Extract the [X, Y] coordinate from the center of the cell holding the provided text.  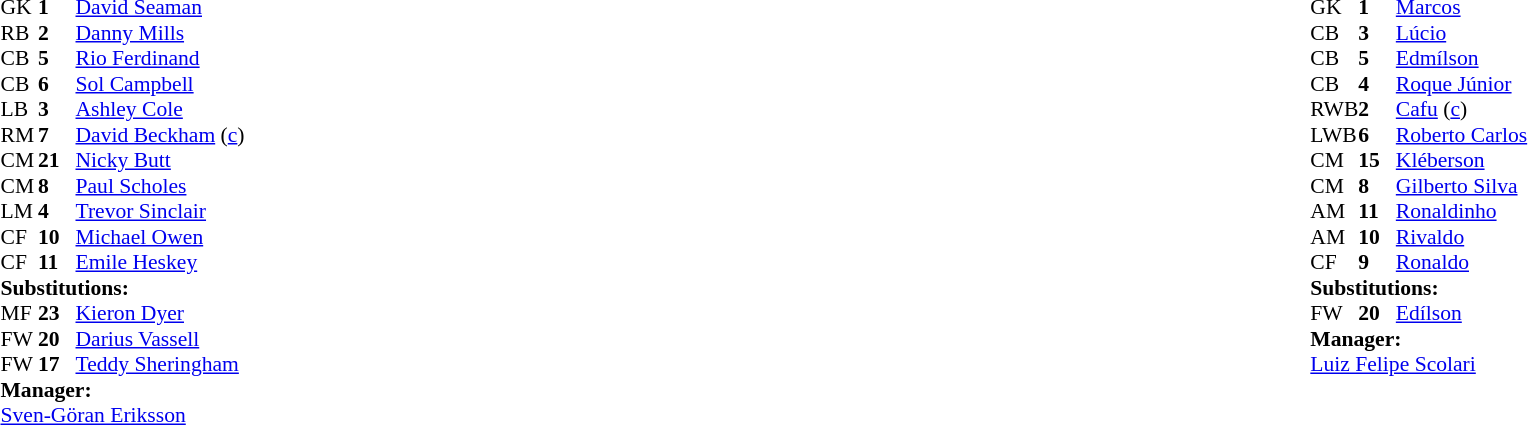
Roque Júnior [1462, 84]
Nicky Butt [160, 161]
23 [57, 313]
Danny Mills [160, 33]
Luiz Felipe Scolari [1418, 365]
Trevor Sinclair [160, 211]
LM [19, 211]
Ashley Cole [160, 109]
Kléberson [1462, 161]
Cafu (c) [1462, 109]
21 [57, 161]
RM [19, 135]
Lúcio [1462, 33]
Paul Scholes [160, 186]
Rivaldo [1462, 237]
15 [1377, 161]
RWB [1334, 109]
Roberto Carlos [1462, 135]
RB [19, 33]
Kieron Dyer [160, 313]
LB [19, 109]
LWB [1334, 135]
Edmílson [1462, 59]
Ronaldinho [1462, 211]
David Beckham (c) [160, 135]
Ronaldo [1462, 263]
Gilberto Silva [1462, 186]
17 [57, 365]
MF [19, 313]
Teddy Sheringham [160, 365]
Rio Ferdinand [160, 59]
Edílson [1462, 313]
Sol Campbell [160, 84]
Michael Owen [160, 237]
Emile Heskey [160, 263]
Darius Vassell [160, 339]
7 [57, 135]
9 [1377, 263]
